Pinpoint the cell where the given text exists, returning its [x, y] midpoint coordinate. 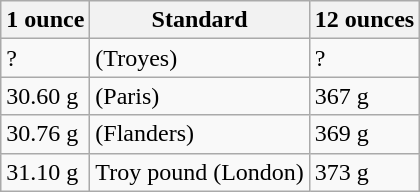
31.10 g [46, 172]
30.60 g [46, 96]
12 ounces [364, 20]
(Flanders) [200, 134]
Troy pound (London) [200, 172]
(Paris) [200, 96]
30.76 g [46, 134]
367 g [364, 96]
Standard [200, 20]
369 g [364, 134]
(Troyes) [200, 58]
373 g [364, 172]
1 ounce [46, 20]
